Determine the [X, Y] coordinate at the center of the cell enclosing the given text.  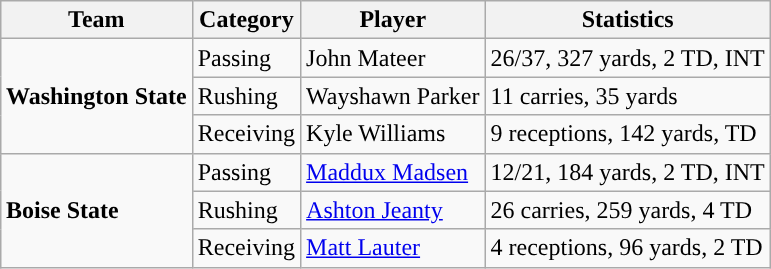
Matt Lauter [393, 248]
9 receptions, 142 yards, TD [628, 134]
11 carries, 35 yards [628, 96]
12/21, 184 yards, 2 TD, INT [628, 172]
Wayshawn Parker [393, 96]
4 receptions, 96 yards, 2 TD [628, 248]
Ashton Jeanty [393, 210]
26/37, 327 yards, 2 TD, INT [628, 58]
Statistics [628, 20]
Category [246, 20]
Player [393, 20]
Maddux Madsen [393, 172]
Washington State [96, 96]
John Mateer [393, 58]
Team [96, 20]
26 carries, 259 yards, 4 TD [628, 210]
Kyle Williams [393, 134]
Boise State [96, 210]
